From the cell containing the given text, extract its center point as (x, y) coordinate. 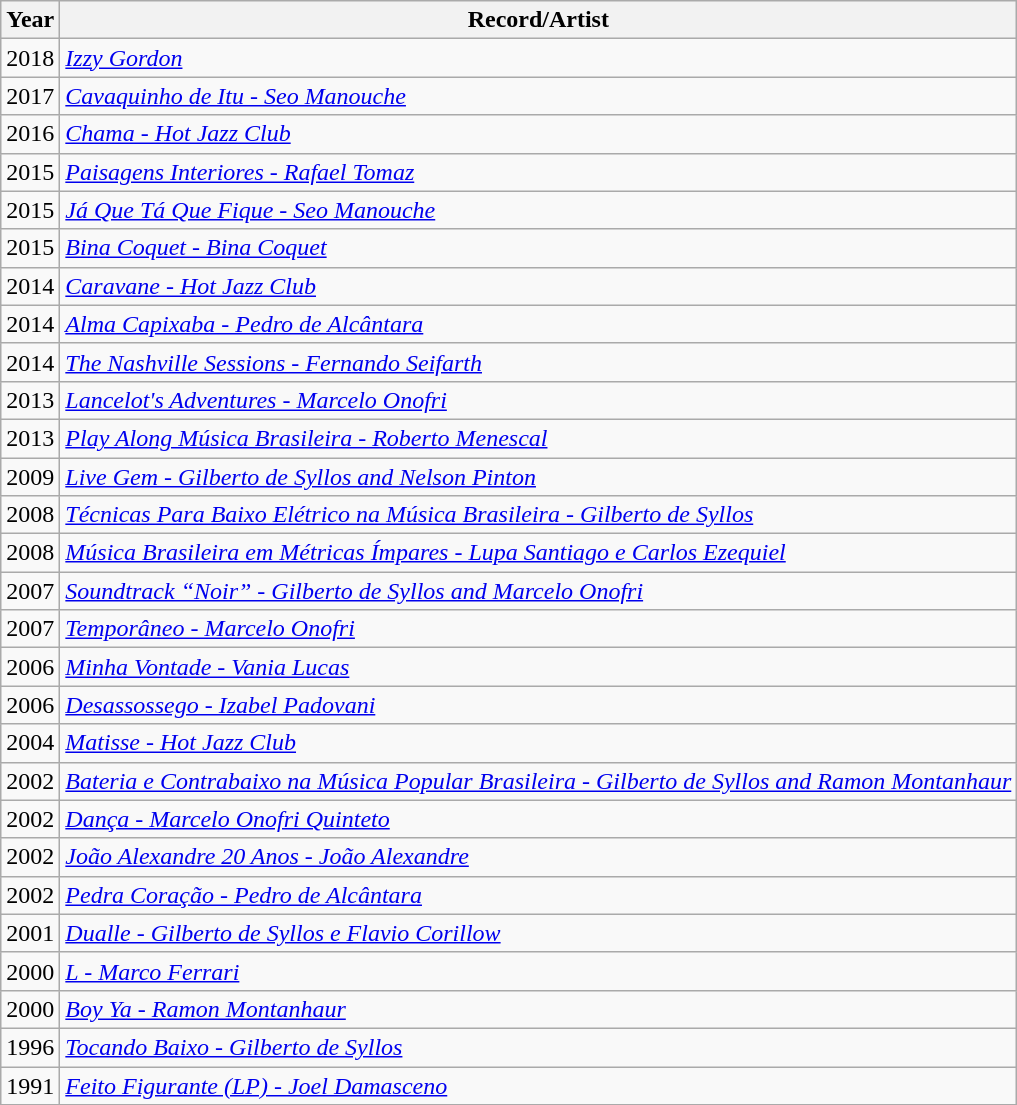
2004 (30, 743)
L - Marco Ferrari (538, 971)
Feito Figurante (LP) - Joel Damasceno (538, 1085)
Paisagens Interiores - Rafael Tomaz (538, 172)
Record/Artist (538, 20)
Matisse - Hot Jazz Club (538, 743)
2009 (30, 477)
Play Along Música Brasileira - Roberto Menescal (538, 438)
Izzy Gordon (538, 58)
Bateria e Contrabaixo na Música Popular Brasileira - Gilberto de Syllos and Ramon Montanhaur (538, 781)
Lancelot's Adventures - Marcelo Onofri (538, 400)
Dualle - Gilberto de Syllos e Flavio Corillow (538, 933)
Chama - Hot Jazz Club (538, 134)
Pedra Coração - Pedro de Alcântara (538, 895)
1996 (30, 1047)
Boy Ya - Ramon Montanhaur (538, 1009)
Minha Vontade - Vania Lucas (538, 667)
Desassossego - Izabel Padovani (538, 705)
Técnicas Para Baixo Elétrico na Música Brasileira - Gilberto de Syllos (538, 515)
Cavaquinho de Itu - Seo Manouche (538, 96)
Já Que Tá Que Fique - Seo Manouche (538, 210)
Soundtrack “Noir” - Gilberto de Syllos and Marcelo Onofri (538, 591)
2017 (30, 96)
Música Brasileira em Métricas Ímpares - Lupa Santiago e Carlos Ezequiel (538, 553)
Bina Coquet - Bina Coquet (538, 248)
2016 (30, 134)
Temporâneo - Marcelo Onofri (538, 629)
Tocando Baixo - Gilberto de Syllos (538, 1047)
2001 (30, 933)
Dança - Marcelo Onofri Quinteto (538, 819)
João Alexandre 20 Anos - João Alexandre (538, 857)
The Nashville Sessions - Fernando Seifarth (538, 362)
2018 (30, 58)
1991 (30, 1085)
Caravane - Hot Jazz Club (538, 286)
Alma Capixaba - Pedro de Alcântara (538, 324)
Live Gem - Gilberto de Syllos and Nelson Pinton (538, 477)
Year (30, 20)
